Pinpoint the cell where the given text exists, returning its (x, y) midpoint coordinate. 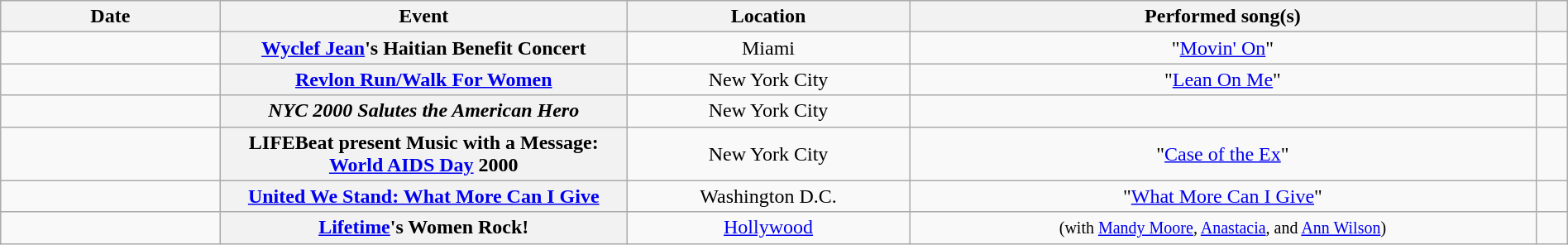
Performed song(s) (1223, 17)
NYC 2000 Salutes the American Hero (423, 111)
Washington D.C. (769, 196)
Miami (769, 48)
"Movin' On" (1223, 48)
United We Stand: What More Can I Give (423, 196)
Hollywood (769, 228)
"Case of the Ex" (1223, 154)
"Lean On Me" (1223, 79)
Lifetime's Women Rock! (423, 228)
Revlon Run/Walk For Women (423, 79)
(with Mandy Moore, Anastacia, and Ann Wilson) (1223, 228)
Event (423, 17)
Date (111, 17)
"What More Can I Give" (1223, 196)
Wyclef Jean's Haitian Benefit Concert (423, 48)
LIFEBeat present Music with a Message: World AIDS Day 2000 (423, 154)
Location (769, 17)
